Find where the given text appears and provide that cell's center as [x, y] coordinate. 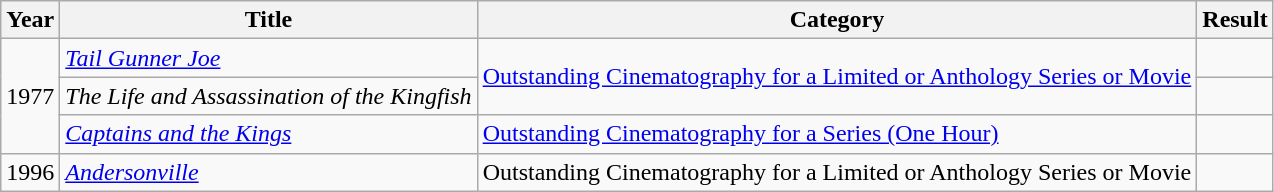
Result [1235, 20]
Outstanding Cinematography for a Series (One Hour) [837, 134]
Captains and the Kings [268, 134]
Category [837, 20]
Tail Gunner Joe [268, 58]
Andersonville [268, 172]
Year [30, 20]
The Life and Assassination of the Kingfish [268, 96]
1977 [30, 96]
1996 [30, 172]
Title [268, 20]
